Scan for the cell matching the given text and deliver its (X, Y) coordinate at center. 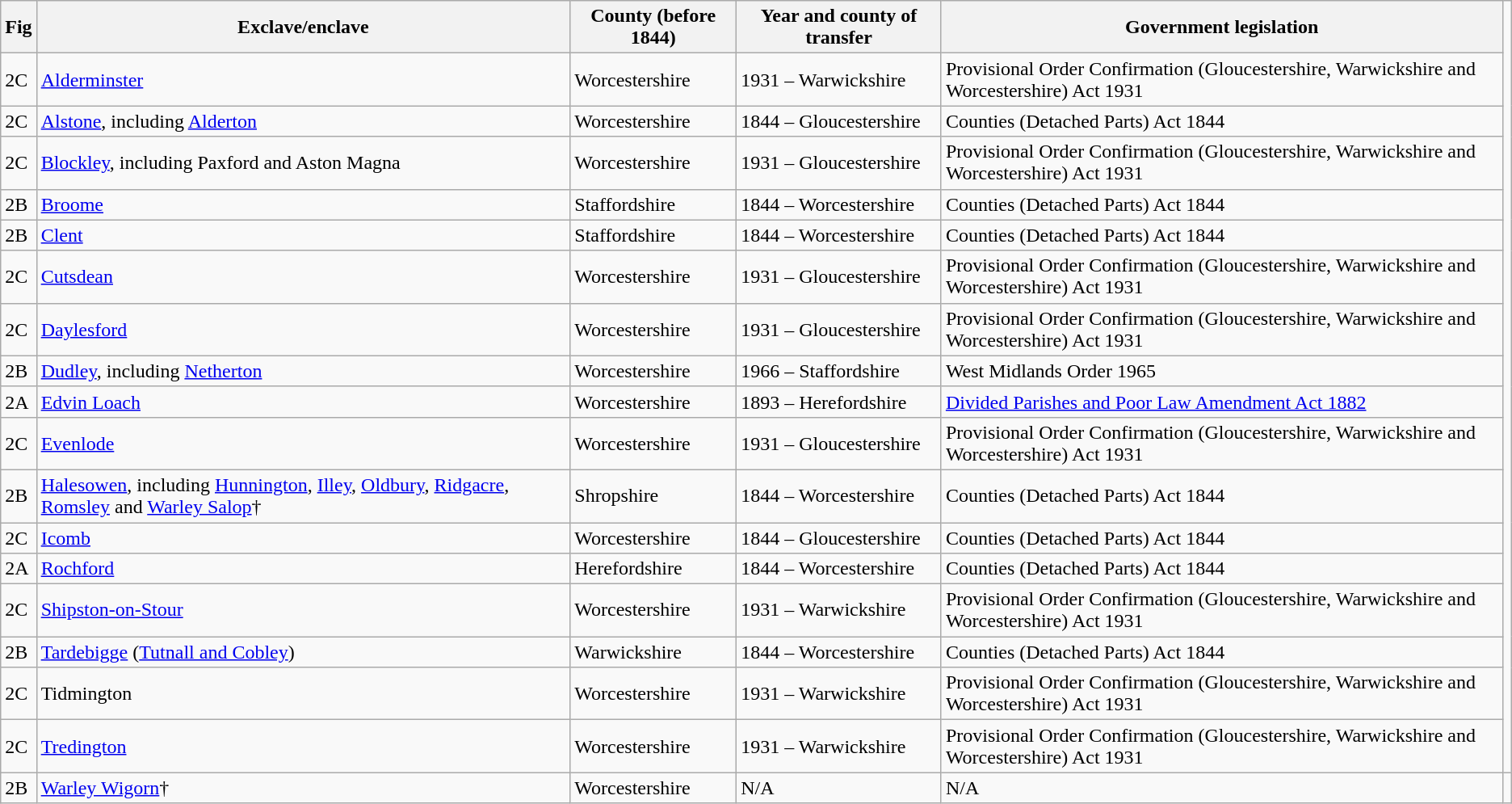
Tredington (304, 747)
Tardebigge (Tutnall and Cobley) (304, 652)
Alstone, including Alderton (304, 121)
Year and county of transfer (839, 27)
1893 – Herefordshire (839, 402)
Tidmington (304, 693)
Divided Parishes and Poor Law Amendment Act 1882 (1221, 402)
Halesowen, including Hunnington, Illey, Oldbury, Ridgacre, Romsley and Warley Salop† (304, 496)
Cutsdean (304, 276)
Daylesford (304, 330)
1966 – Staffordshire (839, 371)
West Midlands Order 1965 (1221, 371)
Exclave/enclave (304, 27)
Herefordshire (653, 569)
Clent (304, 235)
Warwickshire (653, 652)
Broome (304, 204)
Blockley, including Paxford and Aston Magna (304, 163)
Government legislation (1221, 27)
County (before 1844) (653, 27)
Rochford (304, 569)
Shropshire (653, 496)
Dudley, including Netherton (304, 371)
Warley Wigorn† (304, 788)
Shipston-on-Stour (304, 611)
Edvin Loach (304, 402)
Evenlode (304, 443)
Fig (19, 27)
Alderminster (304, 79)
Icomb (304, 537)
